Return (x, y) of the center of cell containing provided text 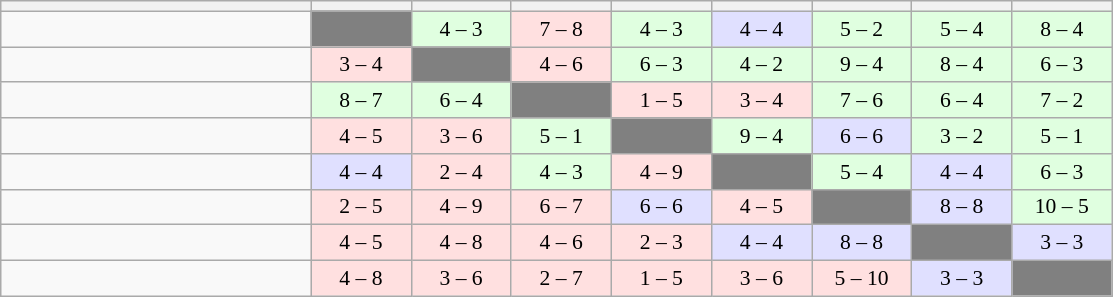
2 – 5 (361, 207)
2 – 3 (661, 243)
10 – 5 (1062, 207)
7 – 8 (561, 29)
2 – 7 (561, 279)
3 – 2 (962, 136)
4 – 2 (761, 65)
2 – 4 (461, 172)
8 – 7 (361, 101)
7 – 6 (862, 101)
6 – 7 (561, 207)
5 – 10 (862, 279)
7 – 2 (1062, 101)
5 – 2 (862, 29)
